Pinpoint the cell where the given text exists, returning its [X, Y] midpoint coordinate. 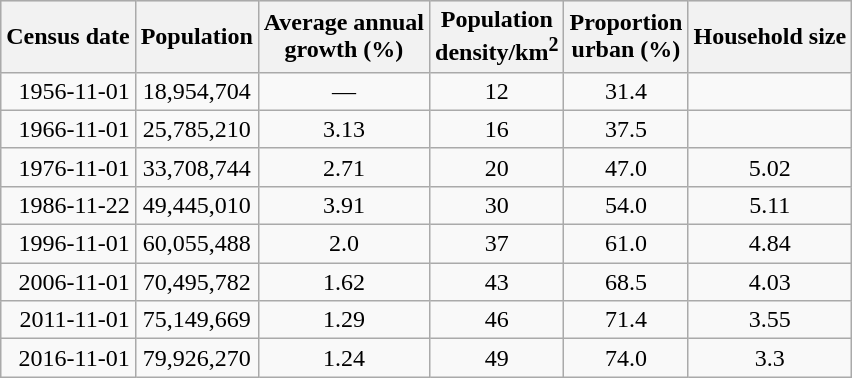
— [344, 91]
1.29 [344, 320]
4.03 [770, 282]
3.91 [344, 205]
79,926,270 [196, 358]
1976-11-01 [68, 167]
Household size [770, 37]
47.0 [626, 167]
1996-11-01 [68, 244]
2016-11-01 [68, 358]
1956-11-01 [68, 91]
1986-11-22 [68, 205]
Census date [68, 37]
Population [196, 37]
33,708,744 [196, 167]
5.02 [770, 167]
43 [497, 282]
37 [497, 244]
2011-11-01 [68, 320]
2.71 [344, 167]
46 [497, 320]
75,149,669 [196, 320]
5.11 [770, 205]
70,495,782 [196, 282]
1.62 [344, 282]
30 [497, 205]
18,954,704 [196, 91]
12 [497, 91]
3.55 [770, 320]
71.4 [626, 320]
3.13 [344, 129]
2.0 [344, 244]
Proportionurban (%) [626, 37]
1.24 [344, 358]
54.0 [626, 205]
16 [497, 129]
20 [497, 167]
37.5 [626, 129]
3.3 [770, 358]
31.4 [626, 91]
1966-11-01 [68, 129]
74.0 [626, 358]
61.0 [626, 244]
Populationdensity/km2 [497, 37]
49 [497, 358]
Average annual growth (%) [344, 37]
4.84 [770, 244]
49,445,010 [196, 205]
68.5 [626, 282]
2006-11-01 [68, 282]
25,785,210 [196, 129]
60,055,488 [196, 244]
